Determine the [x, y] coordinate at the center of the cell enclosing the given text.  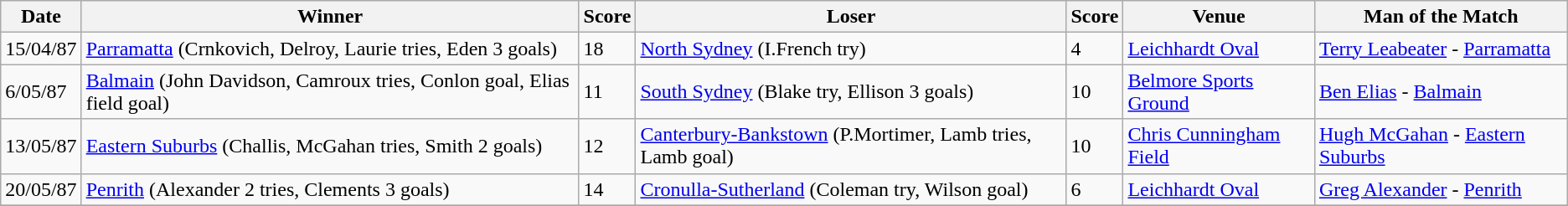
North Sydney (I.French try) [851, 49]
18 [607, 49]
11 [607, 92]
14 [607, 189]
Belmore Sports Ground [1219, 92]
Winner [330, 17]
6/05/87 [41, 92]
Parramatta (Crnkovich, Delroy, Laurie tries, Eden 3 goals) [330, 49]
Loser [851, 17]
Cronulla-Sutherland (Coleman try, Wilson goal) [851, 189]
12 [607, 146]
South Sydney (Blake try, Ellison 3 goals) [851, 92]
Penrith (Alexander 2 tries, Clements 3 goals) [330, 189]
Date [41, 17]
Balmain (John Davidson, Camroux tries, Conlon goal, Elias field goal) [330, 92]
Chris Cunningham Field [1219, 146]
Venue [1219, 17]
Canterbury-Bankstown (P.Mortimer, Lamb tries, Lamb goal) [851, 146]
Greg Alexander - Penrith [1441, 189]
Man of the Match [1441, 17]
20/05/87 [41, 189]
Terry Leabeater - Parramatta [1441, 49]
Eastern Suburbs (Challis, McGahan tries, Smith 2 goals) [330, 146]
Ben Elias - Balmain [1441, 92]
6 [1095, 189]
15/04/87 [41, 49]
Hugh McGahan - Eastern Suburbs [1441, 146]
4 [1095, 49]
13/05/87 [41, 146]
